Detect which cell encompasses the target text, then output its [x, y] center coordinate. 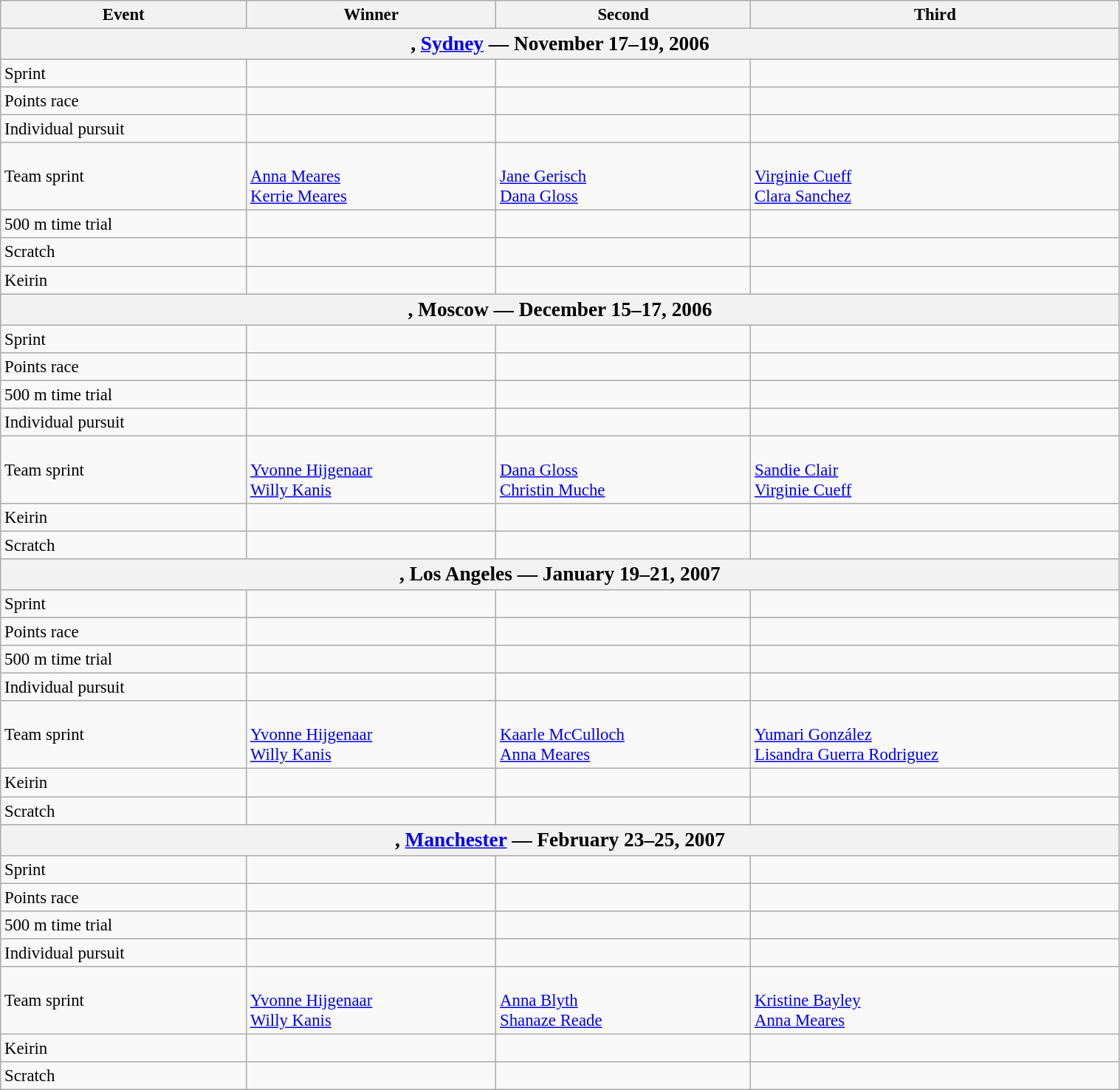
Sandie Clair Virginie Cueff [935, 470]
Virginie Cueff Clara Sanchez [935, 176]
Kaarle McCulloch Anna Meares [623, 736]
Yumari González Lisandra Guerra Rodriguez [935, 736]
, Moscow — December 15–17, 2006 [560, 309]
Dana Gloss Christin Muche [623, 470]
Anna Blyth Shanaze Reade [623, 1001]
Kristine Bayley Anna Meares [935, 1001]
Winner [371, 15]
, Manchester — February 23–25, 2007 [560, 840]
Second [623, 15]
Third [935, 15]
, Los Angeles — January 19–21, 2007 [560, 575]
Jane Gerisch Dana Gloss [623, 176]
, Sydney — November 17–19, 2006 [560, 44]
Anna Meares Kerrie Meares [371, 176]
Event [124, 15]
